Locate the cell with the specified text and output its (x, y) center coordinate. 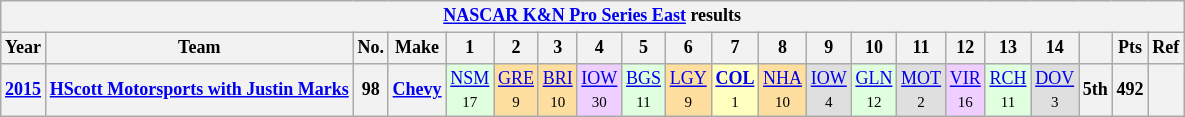
3 (558, 48)
10 (874, 48)
5th (1095, 90)
Ref (1166, 48)
13 (1008, 48)
1 (470, 48)
492 (1130, 90)
No. (370, 48)
BRI10 (558, 90)
BGS11 (644, 90)
NHA10 (783, 90)
MOT2 (922, 90)
98 (370, 90)
IOW30 (600, 90)
7 (735, 48)
NASCAR K&N Pro Series East results (592, 16)
RCH11 (1008, 90)
LGY9 (688, 90)
HScott Motorsports with Justin Marks (199, 90)
4 (600, 48)
6 (688, 48)
NSM17 (470, 90)
11 (922, 48)
Make (417, 48)
2015 (24, 90)
Year (24, 48)
VIR16 (965, 90)
8 (783, 48)
IOW4 (828, 90)
Pts (1130, 48)
Team (199, 48)
GLN12 (874, 90)
GRE9 (516, 90)
Chevy (417, 90)
2 (516, 48)
12 (965, 48)
DOV3 (1055, 90)
5 (644, 48)
9 (828, 48)
14 (1055, 48)
COL1 (735, 90)
